Locate the cell with the specified text and output its [X, Y] center coordinate. 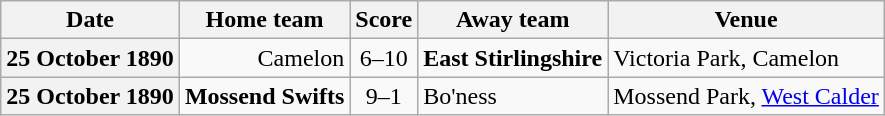
Mossend Park, West Calder [746, 96]
9–1 [384, 96]
Bo'ness [513, 96]
Score [384, 20]
6–10 [384, 58]
Victoria Park, Camelon [746, 58]
Home team [264, 20]
East Stirlingshire [513, 58]
Venue [746, 20]
Mossend Swifts [264, 96]
Camelon [264, 58]
Date [90, 20]
Away team [513, 20]
